Provide the (x, y) coordinate of the cell's center where the given text is located.  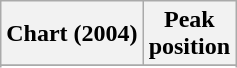
Peakposition (189, 34)
Chart (2004) (72, 34)
